Find where the given text appears and provide that cell's center as (X, Y) coordinate. 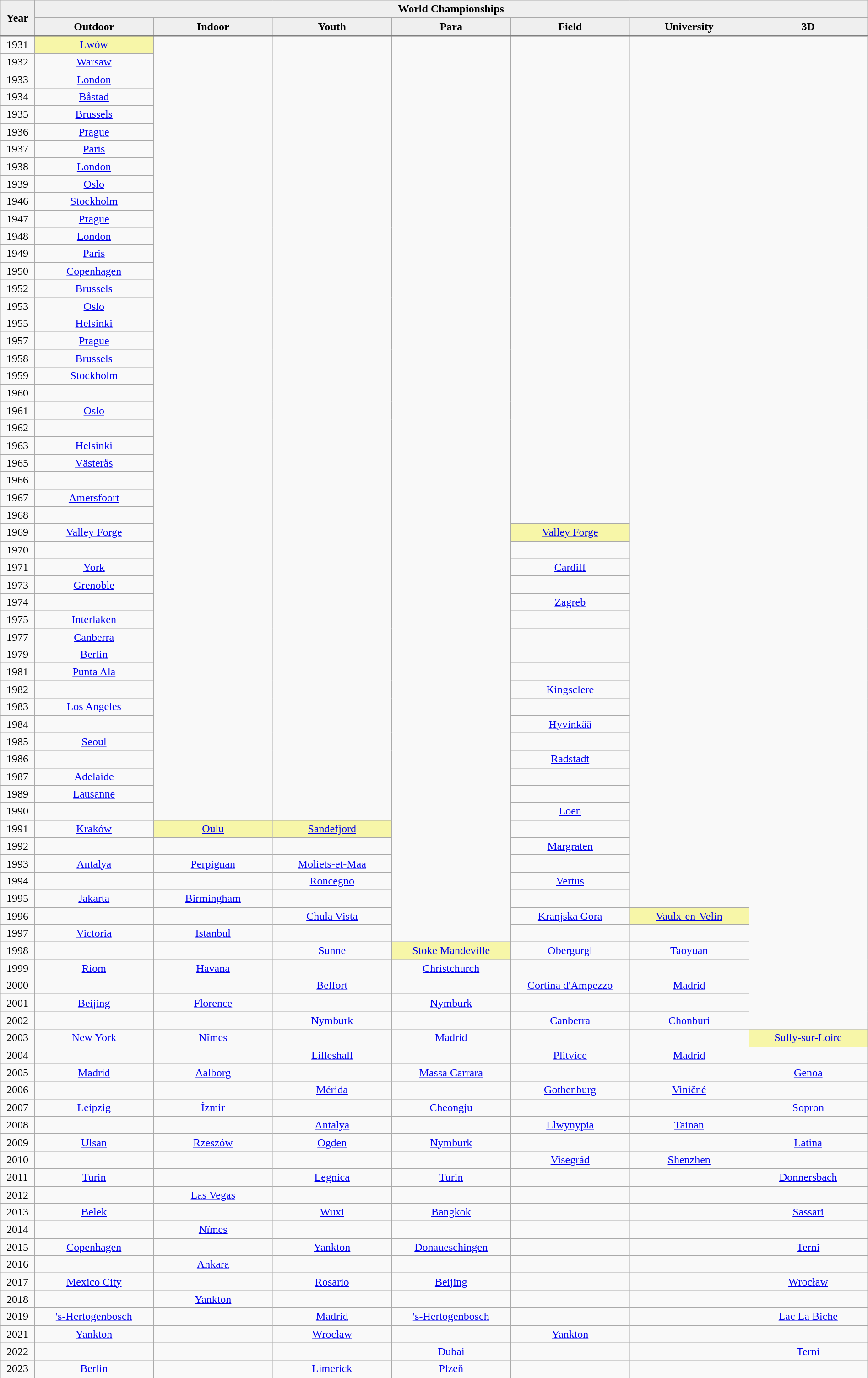
Cardiff (570, 567)
Bangkok (451, 1212)
1931 (17, 45)
1998 (17, 951)
Perpignan (213, 863)
Field (570, 27)
1975 (17, 619)
Sopron (808, 1107)
Lausanne (94, 794)
Christchurch (451, 968)
Margraten (570, 846)
Roncegno (332, 881)
1995 (17, 898)
2022 (17, 1351)
Sandefjord (332, 829)
1977 (17, 637)
Birmingham (213, 898)
1984 (17, 724)
1999 (17, 968)
Vertus (570, 881)
Viničné (689, 1090)
Para (451, 27)
Grenoble (94, 585)
2016 (17, 1264)
2009 (17, 1142)
Genoa (808, 1073)
Stoke Mandeville (451, 951)
2011 (17, 1177)
1960 (17, 393)
Year (17, 18)
1938 (17, 167)
2017 (17, 1282)
2023 (17, 1369)
Oulu (213, 829)
Indoor (213, 27)
1947 (17, 219)
World Championships (451, 9)
Las Vegas (213, 1194)
Donnersbach (808, 1177)
Victoria (94, 933)
1932 (17, 62)
1967 (17, 498)
1962 (17, 428)
Ogden (332, 1142)
Kraków (94, 829)
1992 (17, 846)
Rzeszów (213, 1142)
1994 (17, 881)
2008 (17, 1125)
2019 (17, 1317)
1986 (17, 759)
Ulsan (94, 1142)
Moliets-et-Maa (332, 863)
Sunne (332, 951)
1935 (17, 114)
1950 (17, 271)
1997 (17, 933)
Punta Ala (94, 672)
1990 (17, 811)
1973 (17, 585)
1958 (17, 358)
2013 (17, 1212)
1979 (17, 655)
1946 (17, 201)
1963 (17, 445)
Mérida (332, 1090)
Interlaken (94, 619)
Outdoor (94, 27)
Lwów (94, 45)
Cortina d'Ampezzo (570, 986)
2018 (17, 1299)
1991 (17, 829)
Legnica (332, 1177)
1982 (17, 689)
Limerick (332, 1369)
1974 (17, 602)
Donaueschingen (451, 1247)
Plitvice (570, 1055)
1953 (17, 306)
1989 (17, 794)
Rosario (332, 1282)
2012 (17, 1194)
Jakarta (94, 898)
1961 (17, 411)
1996 (17, 916)
1993 (17, 863)
Belfort (332, 986)
Loen (570, 811)
1955 (17, 323)
1948 (17, 236)
Lac La Biche (808, 1317)
1957 (17, 341)
1934 (17, 97)
Gothenburg (570, 1090)
Adelaide (94, 776)
Tainan (689, 1125)
2005 (17, 1073)
Båstad (94, 97)
Lilleshall (332, 1055)
University (689, 27)
Massa Carrara (451, 1073)
Los Angeles (94, 707)
2001 (17, 1003)
1971 (17, 567)
1969 (17, 532)
1949 (17, 254)
Vaulx-en-Velin (689, 916)
Chonburi (689, 1020)
1939 (17, 184)
2004 (17, 1055)
Radstadt (570, 759)
2000 (17, 986)
1933 (17, 79)
Shenzhen (689, 1160)
1966 (17, 480)
2010 (17, 1160)
2015 (17, 1247)
2007 (17, 1107)
Taoyuan (689, 951)
Leipzig (94, 1107)
Amersfoort (94, 498)
Visegrád (570, 1160)
Istanbul (213, 933)
1937 (17, 149)
İzmir (213, 1107)
Warsaw (94, 62)
3D (808, 27)
Plzeň (451, 1369)
Aalborg (213, 1073)
York (94, 567)
Västerås (94, 463)
1987 (17, 776)
Zagreb (570, 602)
1968 (17, 515)
Ankara (213, 1264)
1981 (17, 672)
2006 (17, 1090)
2002 (17, 1020)
Seoul (94, 742)
2014 (17, 1230)
Llwynypia (570, 1125)
Florence (213, 1003)
1983 (17, 707)
Wuxi (332, 1212)
Kingsclere (570, 689)
Dubai (451, 1351)
1970 (17, 550)
Belek (94, 1212)
Hyvinkää (570, 724)
1965 (17, 463)
Cheongju (451, 1107)
Chula Vista (332, 916)
2021 (17, 1334)
2003 (17, 1038)
1959 (17, 376)
1952 (17, 288)
Riom (94, 968)
Mexico City (94, 1282)
Sassari (808, 1212)
1985 (17, 742)
1936 (17, 132)
Kranjska Gora (570, 916)
New York (94, 1038)
Latina (808, 1142)
Obergurgl (570, 951)
Havana (213, 968)
Sully-sur-Loire (808, 1038)
Youth (332, 27)
